Identify which cell holds the provided text, then report its (x, y) central coordinate. 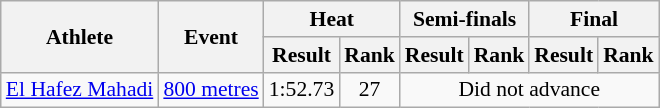
Did not advance (530, 90)
Final (594, 19)
1:52.73 (302, 90)
Semi-finals (464, 19)
Event (210, 36)
27 (370, 90)
800 metres (210, 90)
Heat (332, 19)
Athlete (80, 36)
El Hafez Mahadi (80, 90)
